Pinpoint the cell where the given text exists, returning its (X, Y) midpoint coordinate. 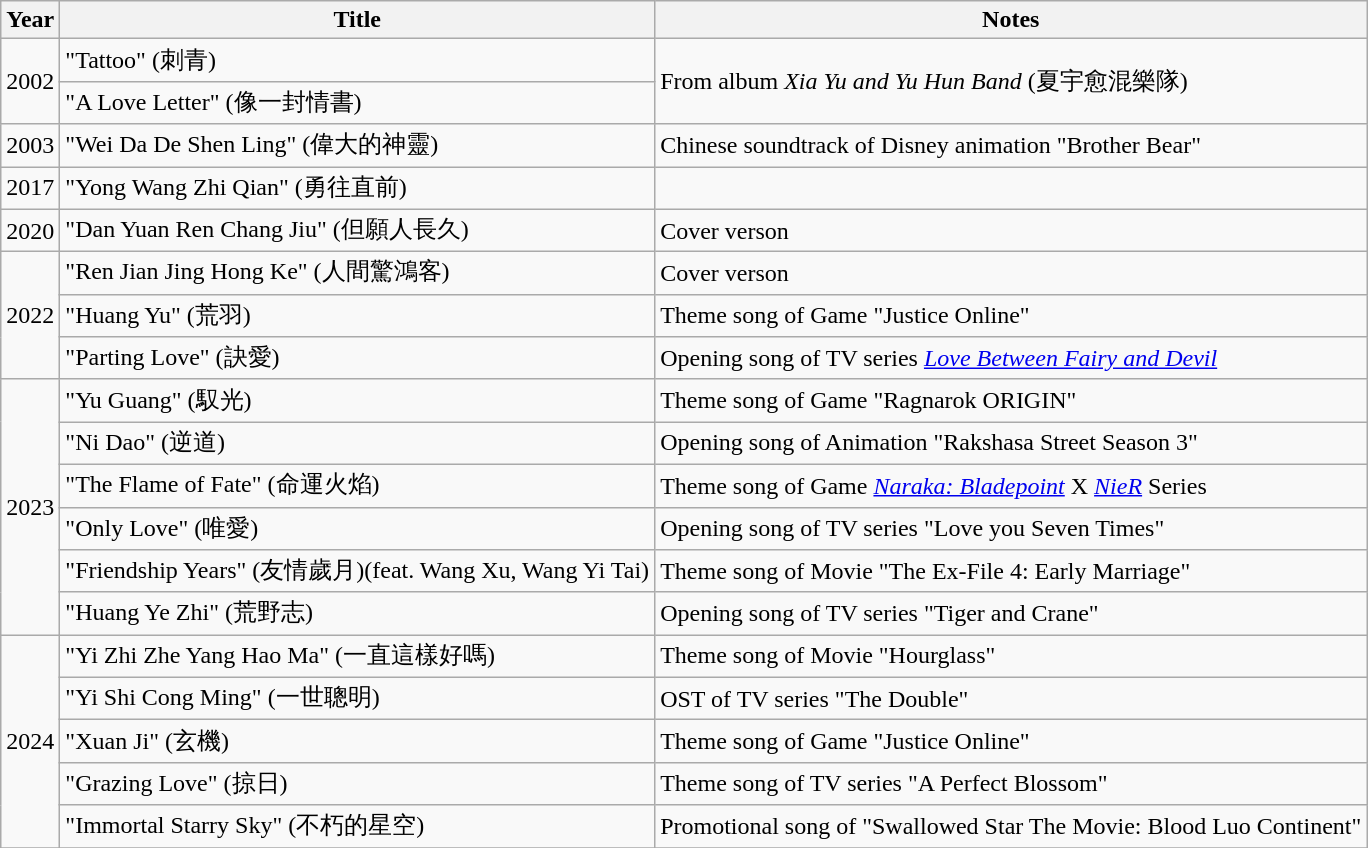
"Yong Wang Zhi Qian" (勇往直前) (358, 188)
OST of TV series "The Double" (1011, 698)
2023 (30, 506)
"Immortal Starry Sky" (不朽的星空) (358, 826)
Theme song of Game "Ragnarok ORIGIN" (1011, 400)
"Xuan Ji" (玄機) (358, 742)
"The Flame of Fate" (命運火焰) (358, 486)
2022 (30, 316)
Year (30, 20)
"Dan Yuan Ren Chang Jiu" (但願人長久) (358, 230)
"Huang Ye Zhi" (荒野志) (358, 614)
"Only Love" (唯愛) (358, 528)
2002 (30, 82)
Notes (1011, 20)
"Yu Guang" (馭光) (358, 400)
From album Xia Yu and Yu Hun Band (夏宇愈混樂隊) (1011, 82)
2024 (30, 742)
Theme song of TV series "A Perfect Blossom" (1011, 784)
"Ni Dao" (逆道) (358, 444)
Theme song of Movie "The Ex-File 4: Early Marriage" (1011, 572)
Opening song of TV series "Tiger and Crane" (1011, 614)
"Ren Jian Jing Hong Ke" (人間驚鴻客) (358, 274)
2003 (30, 146)
2020 (30, 230)
2017 (30, 188)
Theme song of Game Naraka: Bladepoint X NieR Series (1011, 486)
"Huang Yu" (荒羽) (358, 316)
"Yi Zhi Zhe Yang Hao Ma" (一直這樣好嗎) (358, 656)
Opening song of Animation "Rakshasa Street Season 3" (1011, 444)
"Friendship Years" (友情歲月)(feat. Wang Xu, Wang Yi Tai) (358, 572)
Title (358, 20)
Opening song of TV series Love Between Fairy and Devil (1011, 358)
"A Love Letter" (像一封情書) (358, 102)
Theme song of Movie "Hourglass" (1011, 656)
"Yi Shi Cong Ming" (一世聰明) (358, 698)
"Wei Da De Shen Ling" (偉大的神靈) (358, 146)
"Tattoo" (刺青) (358, 60)
"Parting Love" (訣愛) (358, 358)
Chinese soundtrack of Disney animation "Brother Bear" (1011, 146)
"Grazing Love" (掠日) (358, 784)
Opening song of TV series "Love you Seven Times" (1011, 528)
Promotional song of "Swallowed Star The Movie: Blood Luo Continent" (1011, 826)
